Output the (x, y) coordinate of the center of the cell containing the given text.  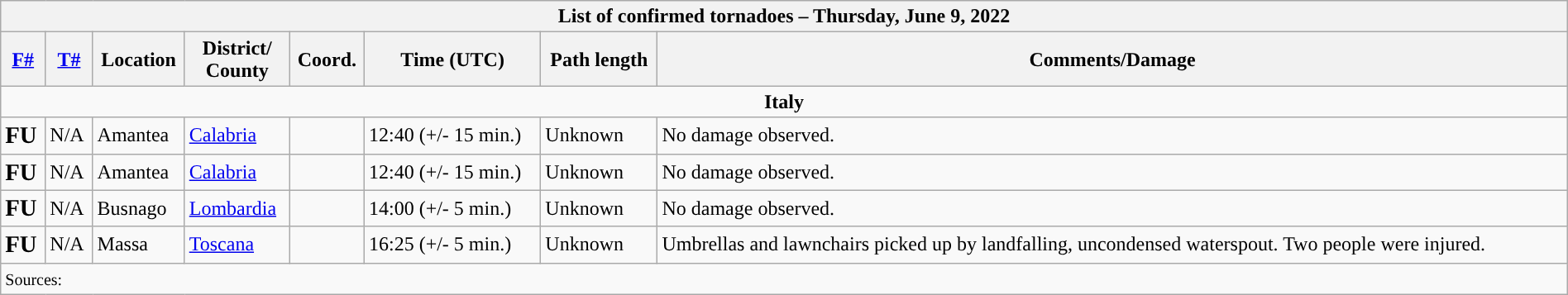
T# (69, 59)
Lombardia (237, 208)
Comments/Damage (1112, 59)
Umbrellas and lawnchairs picked up by landfalling, uncondensed waterspout. Two people were injured. (1112, 245)
Time (UTC) (452, 59)
District/County (237, 59)
Toscana (237, 245)
Sources: (784, 278)
List of confirmed tornadoes – Thursday, June 9, 2022 (784, 17)
14:00 (+/- 5 min.) (452, 208)
Location (139, 59)
Path length (599, 59)
Massa (139, 245)
16:25 (+/- 5 min.) (452, 245)
Italy (784, 102)
Busnago (139, 208)
F# (23, 59)
Coord. (327, 59)
